Search for the cell housing the specified text and yield its (X, Y) center coordinate. 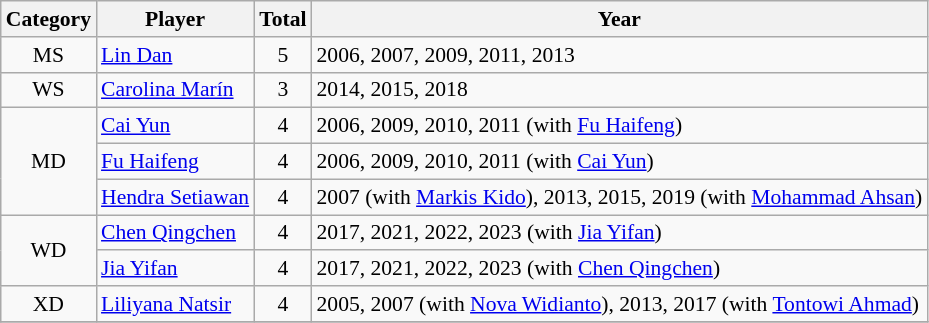
MS (48, 55)
Chen Qingchen (175, 233)
Hendra Setiawan (175, 197)
2006, 2009, 2010, 2011 (with Fu Haifeng) (620, 126)
Category (48, 19)
5 (282, 55)
2006, 2007, 2009, 2011, 2013 (620, 55)
3 (282, 90)
Player (175, 19)
WS (48, 90)
2014, 2015, 2018 (620, 90)
2007 (with Markis Kido), 2013, 2015, 2019 (with Mohammad Ahsan) (620, 197)
Fu Haifeng (175, 162)
Year (620, 19)
2006, 2009, 2010, 2011 (with Cai Yun) (620, 162)
MD (48, 162)
WD (48, 250)
Lin Dan (175, 55)
2005, 2007 (with Nova Widianto), 2013, 2017 (with Tontowi Ahmad) (620, 304)
Cai Yun (175, 126)
Jia Yifan (175, 269)
2017, 2021, 2022, 2023 (with Chen Qingchen) (620, 269)
Total (282, 19)
XD (48, 304)
Carolina Marín (175, 90)
Liliyana Natsir (175, 304)
2017, 2021, 2022, 2023 (with Jia Yifan) (620, 233)
